Output the [X, Y] coordinate of the center of the cell containing the given text.  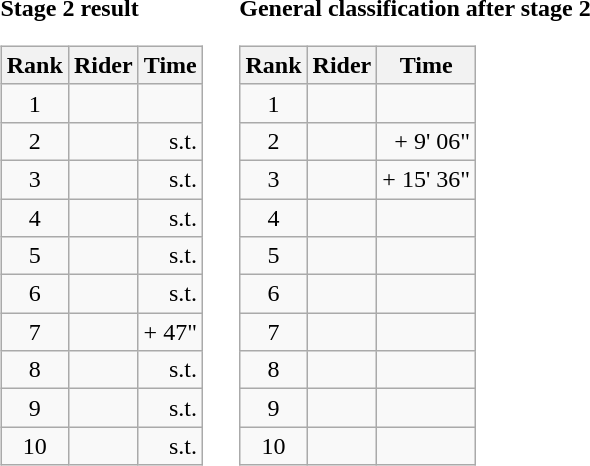
+ 9' 06" [426, 141]
+ 47" [170, 332]
+ 15' 36" [426, 179]
